Locate the cell with the specified text and output its (X, Y) center coordinate. 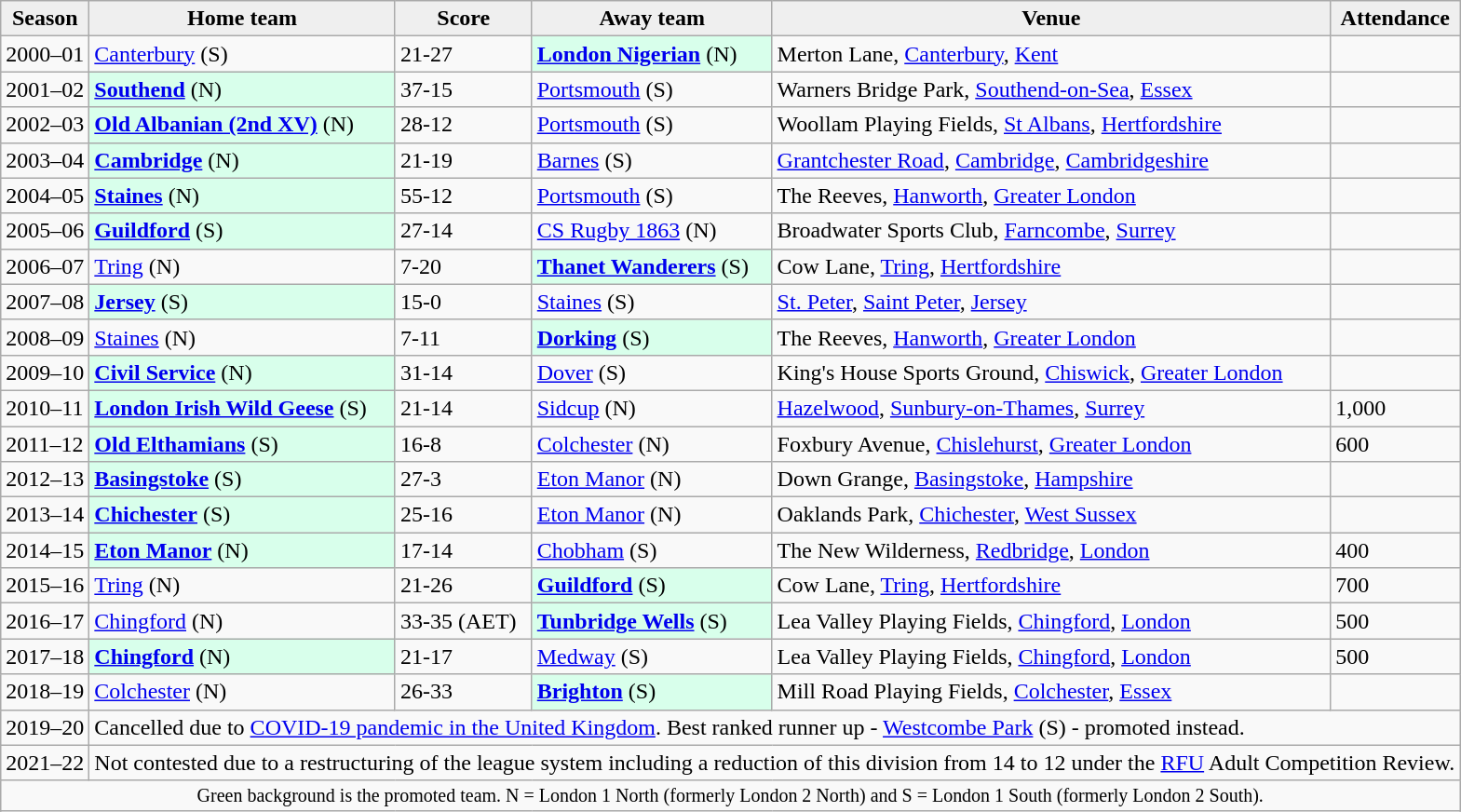
21-27 (464, 54)
55-12 (464, 196)
Jersey (S) (242, 302)
Broadwater Sports Club, Farncombe, Surrey (1051, 231)
2014–15 (45, 550)
600 (1395, 444)
London Nigerian (N) (652, 54)
25-16 (464, 515)
27-14 (464, 231)
2011–12 (45, 444)
2021–22 (45, 763)
21-17 (464, 656)
Canterbury (S) (242, 54)
28-12 (464, 125)
2001–02 (45, 89)
Old Albanian (2nd XV) (N) (242, 125)
CS Rugby 1863 (N) (652, 231)
St. Peter, Saint Peter, Jersey (1051, 302)
2013–14 (45, 515)
2010–11 (45, 408)
Civil Service (N) (242, 372)
Mill Road Playing Fields, Colchester, Essex (1051, 692)
Venue (1051, 19)
Dover (S) (652, 372)
15-0 (464, 302)
33-35 (AET) (464, 621)
2006–07 (45, 266)
31-14 (464, 372)
400 (1395, 550)
2018–19 (45, 692)
2004–05 (45, 196)
Southend (N) (242, 89)
700 (1395, 586)
Medway (S) (652, 656)
Barnes (S) (652, 160)
2015–16 (45, 586)
Home team (242, 19)
Cambridge (N) (242, 160)
26-33 (464, 692)
Grantchester Road, Cambridge, Cambridgeshire (1051, 160)
2008–09 (45, 337)
Attendance (1395, 19)
2000–01 (45, 54)
Basingstoke (S) (242, 480)
Thanet Wanderers (S) (652, 266)
2002–03 (45, 125)
Tunbridge Wells (S) (652, 621)
Brighton (S) (652, 692)
Chobham (S) (652, 550)
2005–06 (45, 231)
37-15 (464, 89)
Warners Bridge Park, Southend-on-Sea, Essex (1051, 89)
Green background is the promoted team. N = London 1 North (formerly London 2 North) and S = London 1 South (formerly London 2 South). (730, 795)
27-3 (464, 480)
Hazelwood, Sunbury-on-Thames, Surrey (1051, 408)
1,000 (1395, 408)
Season (45, 19)
Dorking (S) (652, 337)
2007–08 (45, 302)
Staines (S) (652, 302)
Merton Lane, Canterbury, Kent (1051, 54)
7-20 (464, 266)
Old Elthamians (S) (242, 444)
Down Grange, Basingstoke, Hampshire (1051, 480)
2012–13 (45, 480)
Cancelled due to COVID-19 pandemic in the United Kingdom. Best ranked runner up - Westcombe Park (S) - promoted instead. (775, 727)
Oaklands Park, Chichester, West Sussex (1051, 515)
2019–20 (45, 727)
London Irish Wild Geese (S) (242, 408)
2017–18 (45, 656)
King's House Sports Ground, Chiswick, Greater London (1051, 372)
21-26 (464, 586)
21-19 (464, 160)
16-8 (464, 444)
21-14 (464, 408)
Sidcup (N) (652, 408)
2009–10 (45, 372)
Score (464, 19)
7-11 (464, 337)
2003–04 (45, 160)
2016–17 (45, 621)
The New Wilderness, Redbridge, London (1051, 550)
17-14 (464, 550)
Away team (652, 19)
Woollam Playing Fields, St Albans, Hertfordshire (1051, 125)
Foxbury Avenue, Chislehurst, Greater London (1051, 444)
Chichester (S) (242, 515)
